Search for the cell housing the specified text and yield its (X, Y) center coordinate. 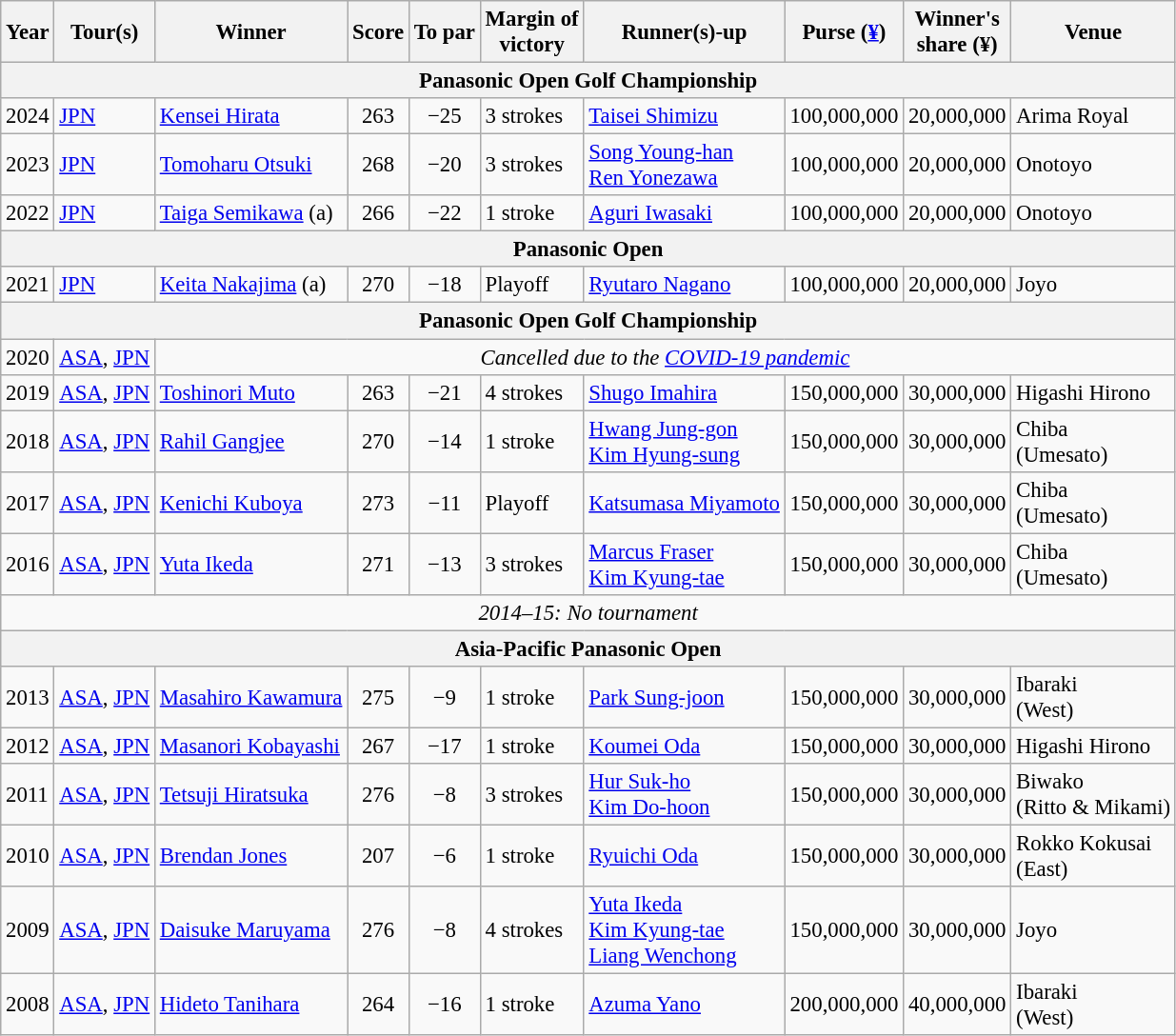
Park Sung-joon (684, 697)
−16 (444, 1006)
Purse (¥) (844, 32)
2021 (28, 285)
Koumei Oda (684, 746)
Hur Suk-ho Kim Do-hoon (684, 794)
Masahiro Kawamura (250, 697)
Yuta Ikeda Kim Kyung-tae Liang Wenchong (684, 930)
Taisei Shimizu (684, 116)
Keita Nakajima (a) (250, 285)
2010 (28, 857)
2024 (28, 116)
2013 (28, 697)
268 (379, 166)
2008 (28, 1006)
−21 (444, 392)
2023 (28, 166)
Ryutaro Nagano (684, 285)
2012 (28, 746)
Biwako(Ritto & Mikami) (1093, 794)
Hideto Tanihara (250, 1006)
273 (379, 503)
Margin ofvictory (531, 32)
Katsumasa Miyamoto (684, 503)
2017 (28, 503)
267 (379, 746)
−22 (444, 213)
−20 (444, 166)
Runner(s)-up (684, 32)
2019 (28, 392)
2014–15: No tournament (588, 613)
Taiga Semikawa (a) (250, 213)
271 (379, 564)
−25 (444, 116)
Rokko Kokusai(East) (1093, 857)
Panasonic Open (588, 249)
−13 (444, 564)
Kenichi Kuboya (250, 503)
Hwang Jung-gon Kim Hyung-sung (684, 442)
Masanori Kobayashi (250, 746)
Shugo Imahira (684, 392)
Marcus Fraser Kim Kyung-tae (684, 564)
2016 (28, 564)
−11 (444, 503)
−6 (444, 857)
Score (379, 32)
−18 (444, 285)
2018 (28, 442)
Tetsuji Hiratsuka (250, 794)
2022 (28, 213)
Tour(s) (105, 32)
Song Young-han Ren Yonezawa (684, 166)
Venue (1093, 32)
Tomoharu Otsuki (250, 166)
266 (379, 213)
−17 (444, 746)
264 (379, 1006)
275 (379, 697)
Asia-Pacific Panasonic Open (588, 648)
Winner'sshare (¥) (958, 32)
2020 (28, 357)
Arima Royal (1093, 116)
−14 (444, 442)
Yuta Ikeda (250, 564)
2011 (28, 794)
Aguri Iwasaki (684, 213)
−9 (444, 697)
207 (379, 857)
Brendan Jones (250, 857)
Cancelled due to the COVID-19 pandemic (665, 357)
Daisuke Maruyama (250, 930)
Kensei Hirata (250, 116)
Winner (250, 32)
Azuma Yano (684, 1006)
40,000,000 (958, 1006)
Rahil Gangjee (250, 442)
Toshinori Muto (250, 392)
Year (28, 32)
To par (444, 32)
2009 (28, 930)
200,000,000 (844, 1006)
Ryuichi Oda (684, 857)
